Capture the cell that displays the provided text and extract its [x, y] central coordinate. 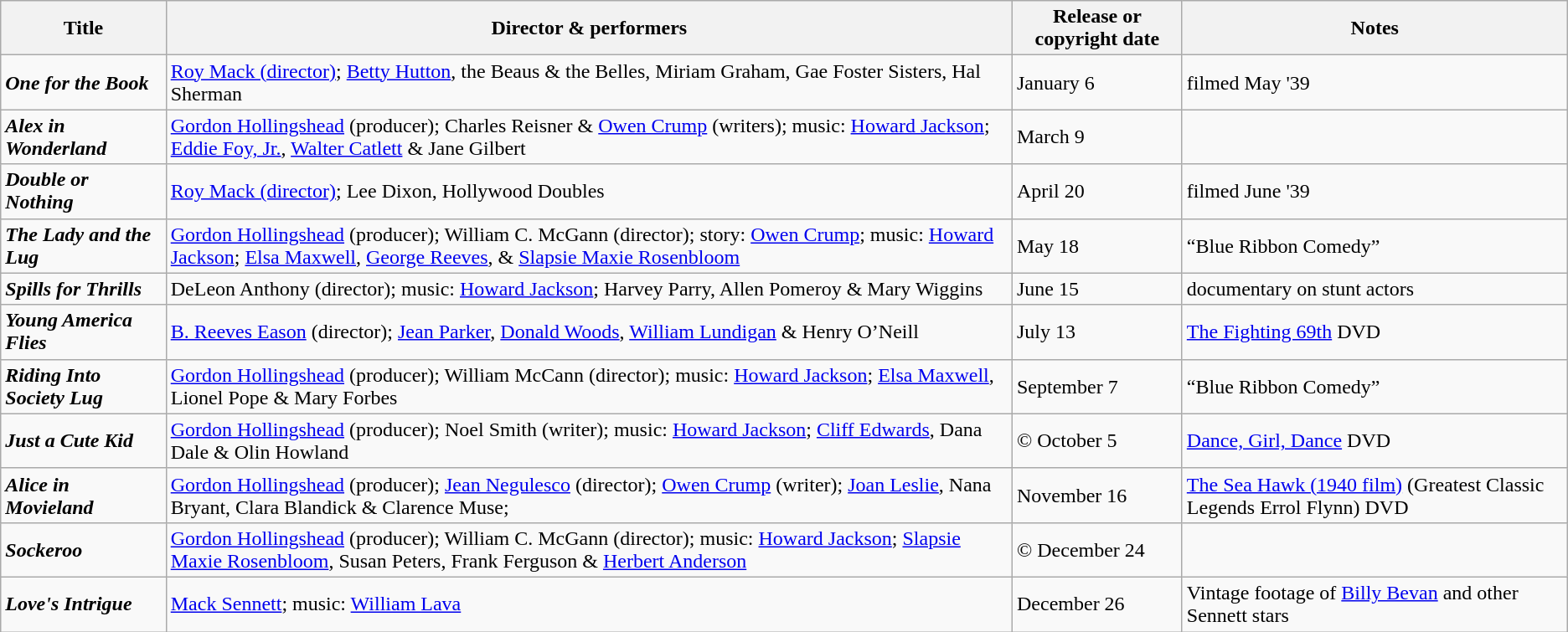
Director & performers [589, 28]
June 15 [1097, 289]
Gordon Hollingshead (producer); Charles Reisner & Owen Crump (writers); music: Howard Jackson; Eddie Foy, Jr., Walter Catlett & Jane Gilbert [589, 137]
January 6 [1097, 82]
Alex in Wonderland [84, 137]
Love's Intrigue [84, 604]
Riding Into Society Lug [84, 387]
filmed June '39 [1375, 191]
The Lady and the Lug [84, 246]
filmed May '39 [1375, 82]
Young America Flies [84, 331]
Alice in Movieland [84, 496]
Mack Sennett; music: William Lava [589, 604]
documentary on stunt actors [1375, 289]
© December 24 [1097, 549]
Roy Mack (director); Lee Dixon, Hollywood Doubles [589, 191]
December 26 [1097, 604]
Title [84, 28]
March 9 [1097, 137]
July 13 [1097, 331]
Gordon Hollingshead (producer); William McCann (director); music: Howard Jackson; Elsa Maxwell, Lionel Pope & Mary Forbes [589, 387]
The Sea Hawk (1940 film) (Greatest Classic Legends Errol Flynn) DVD [1375, 496]
One for the Book [84, 82]
Gordon Hollingshead (producer); Noel Smith (writer); music: Howard Jackson; Cliff Edwards, Dana Dale & Olin Howland [589, 440]
Double or Nothing [84, 191]
B. Reeves Eason (director); Jean Parker, Donald Woods, William Lundigan & Henry O’Neill [589, 331]
Release or copyright date [1097, 28]
© October 5 [1097, 440]
Roy Mack (director); Betty Hutton, the Beaus & the Belles, Miriam Graham, Gae Foster Sisters, Hal Sherman [589, 82]
Dance, Girl, Dance DVD [1375, 440]
Just a Cute Kid [84, 440]
April 20 [1097, 191]
Notes [1375, 28]
The Fighting 69th DVD [1375, 331]
May 18 [1097, 246]
DeLeon Anthony (director); music: Howard Jackson; Harvey Parry, Allen Pomeroy & Mary Wiggins [589, 289]
November 16 [1097, 496]
September 7 [1097, 387]
Vintage footage of Billy Bevan and other Sennett stars [1375, 604]
Gordon Hollingshead (producer); Jean Negulesco (director); Owen Crump (writer); Joan Leslie, Nana Bryant, Clara Blandick & Clarence Muse; [589, 496]
Spills for Thrills [84, 289]
Sockeroo [84, 549]
